Find where the given text appears and provide that cell's center as [X, Y] coordinate. 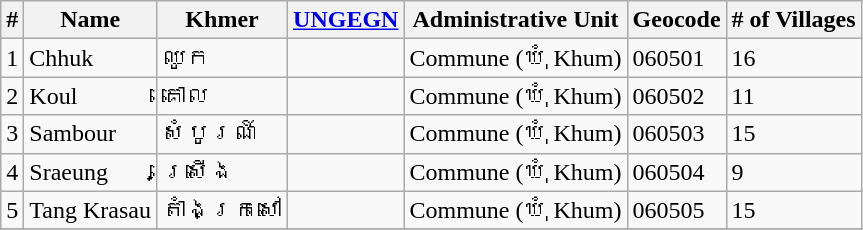
9 [794, 172]
សំបូរណ៍ [222, 134]
Koul [90, 96]
2 [12, 96]
ស្រើង [222, 172]
Geocode [676, 20]
Sraeung [90, 172]
060501 [676, 58]
4 [12, 172]
Name [90, 20]
ឈូក [222, 58]
5 [12, 210]
តាំងក្រសៅ [222, 210]
Khmer [222, 20]
UNGEGN [346, 20]
11 [794, 96]
គោល [222, 96]
# of Villages [794, 20]
Administrative Unit [516, 20]
# [12, 20]
060502 [676, 96]
Tang Krasau [90, 210]
3 [12, 134]
1 [12, 58]
060505 [676, 210]
Sambour [90, 134]
060504 [676, 172]
16 [794, 58]
060503 [676, 134]
Chhuk [90, 58]
